Pinpoint the cell where the given text exists, returning its [x, y] midpoint coordinate. 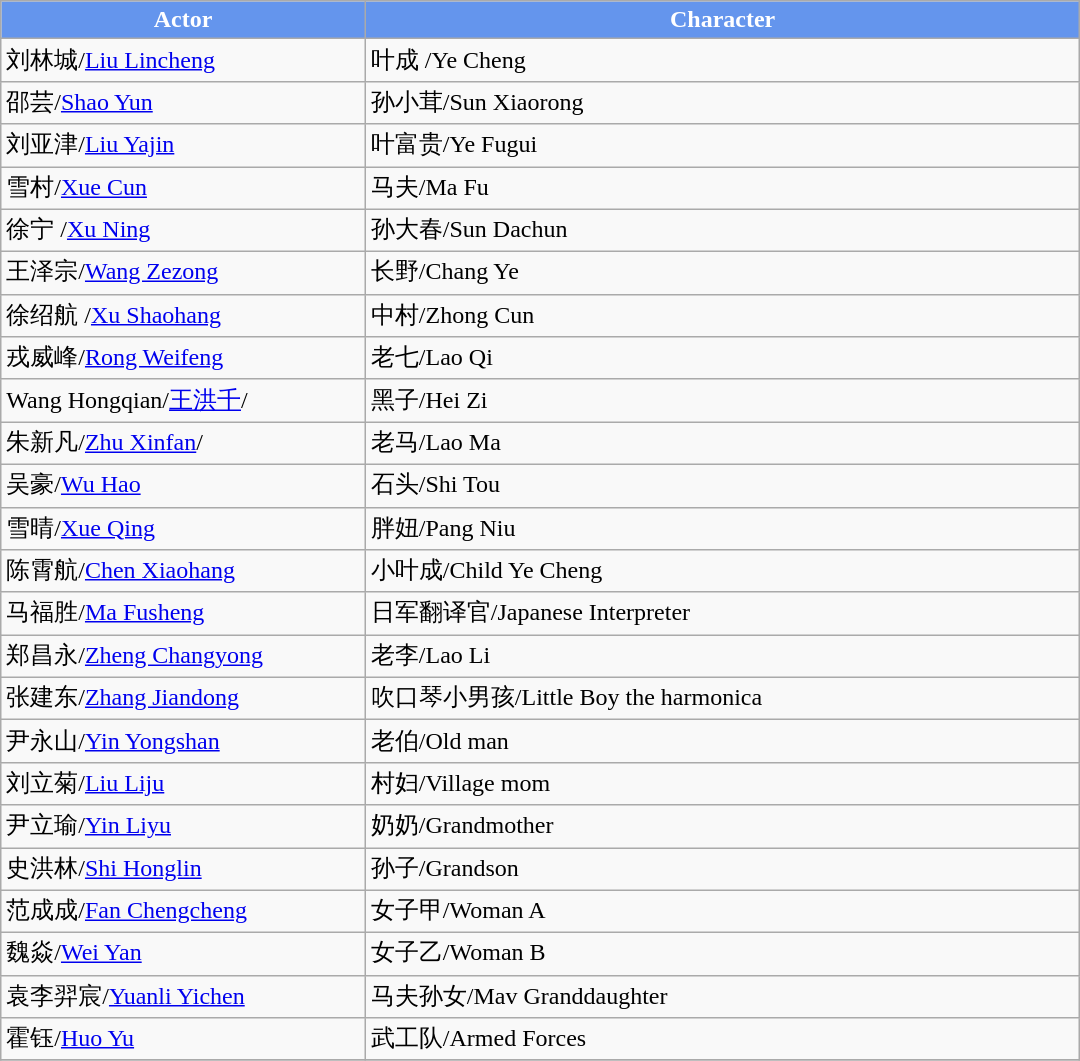
徐绍航 /Xu Shaohang [184, 316]
Character [722, 20]
史洪林/Shi Honglin [184, 870]
胖妞/Pang Niu [722, 528]
石头/Shi Tou [722, 486]
范成成/Fan Chengcheng [184, 912]
吹口琴小男孩/Little Boy the harmonica [722, 698]
雪晴/Xue Qing [184, 528]
叶富贵/Ye Fugui [722, 146]
黑子/Hei Zi [722, 400]
孙子/Grandson [722, 870]
刘林城/Liu Lincheng [184, 60]
尹永山/Yin Yongshan [184, 742]
Wang Hongqian/王洪千/ [184, 400]
刘亚津/Liu Yajin [184, 146]
王泽宗/Wang Zezong [184, 274]
老李/Lao Li [722, 656]
雪村/Xue Cun [184, 188]
孙小茸/Sun Xiaorong [722, 102]
陈霄航/Chen Xiaohang [184, 572]
刘立菊/Liu Liju [184, 784]
小叶成/Child Ye Cheng [722, 572]
中村/Zhong Cun [722, 316]
张建东/Zhang Jiandong [184, 698]
Actor [184, 20]
戎威峰/Rong Weifeng [184, 358]
马夫孙女/Mav Granddaughter [722, 996]
女子甲/Woman A [722, 912]
武工队/Armed Forces [722, 1040]
魏焱/Wei Yan [184, 954]
吴豪/Wu Hao [184, 486]
朱新凡/Zhu Xinfan/ [184, 444]
袁李羿宸/Yuanli Yichen [184, 996]
霍钰/Huo Yu [184, 1040]
老马/Lao Ma [722, 444]
村妇/Village mom [722, 784]
长野/Chang Ye [722, 274]
郑昌永/Zheng Changyong [184, 656]
老伯/Old man [722, 742]
老七/Lao Qi [722, 358]
女子乙/Woman B [722, 954]
日军翻译官/Japanese Interpreter [722, 614]
奶奶/Grandmother [722, 826]
邵芸/Shao Yun [184, 102]
马福胜/Ma Fusheng [184, 614]
叶成 /Ye Cheng [722, 60]
徐宁 /Xu Ning [184, 230]
尹立瑜/Yin Liyu [184, 826]
孙大春/Sun Dachun [722, 230]
马夫/Ma Fu [722, 188]
